Locate the cell with the specified text and output its (x, y) center coordinate. 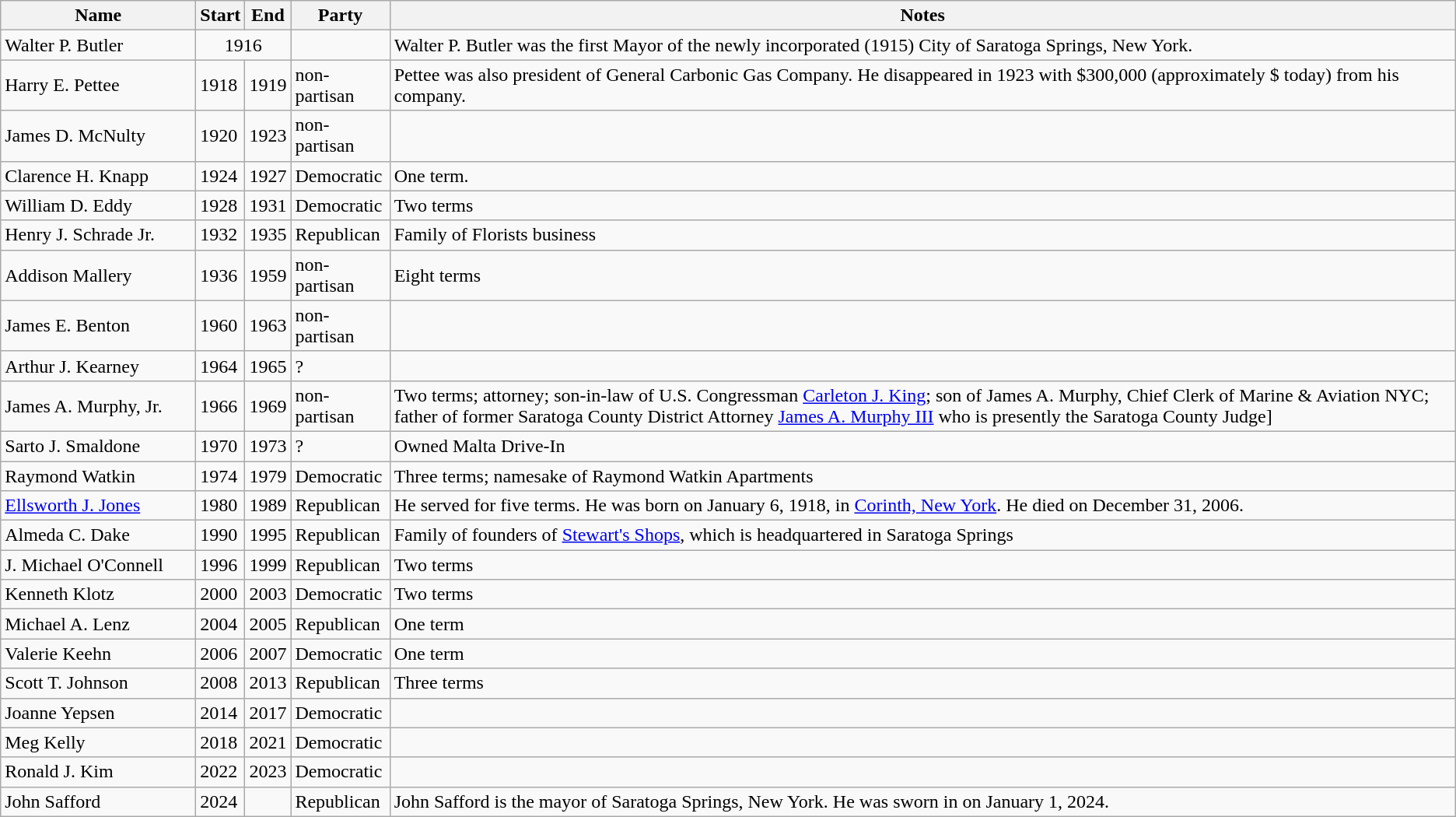
1919 (268, 86)
Owned Malta Drive-In (922, 446)
2008 (221, 683)
1963 (268, 325)
1932 (221, 235)
Eight terms (922, 275)
1936 (221, 275)
Name (98, 16)
1928 (221, 205)
Michael A. Lenz (98, 624)
One term. (922, 176)
End (268, 16)
1973 (268, 446)
James E. Benton (98, 325)
1931 (268, 205)
1969 (268, 406)
Notes (922, 16)
1979 (268, 475)
1918 (221, 86)
1927 (268, 176)
Family of founders of Stewart's Shops, which is headquartered in Saratoga Springs (922, 535)
Scott T. Johnson (98, 683)
Arthur J. Kearney (98, 366)
Henry J. Schrade Jr. (98, 235)
1996 (221, 565)
Kenneth Klotz (98, 594)
Meg Kelly (98, 742)
Almeda C. Dake (98, 535)
1990 (221, 535)
1995 (268, 535)
Walter P. Butler (98, 45)
1999 (268, 565)
1960 (221, 325)
2023 (268, 772)
Sarto J. Smaldone (98, 446)
1974 (221, 475)
Ellsworth J. Jones (98, 506)
Party (341, 16)
Valerie Keehn (98, 654)
Pettee was also president of General Carbonic Gas Company. He disappeared in 1923 with $300,000 (approximately $ today) from his company. (922, 86)
Family of Florists business (922, 235)
Clarence H. Knapp (98, 176)
Walter P. Butler was the first Mayor of the newly incorporated (1915) City of Saratoga Springs, New York. (922, 45)
John Safford (98, 801)
1980 (221, 506)
2007 (268, 654)
James D. McNulty (98, 135)
Joanne Yepsen (98, 713)
1966 (221, 406)
John Safford is the mayor of Saratoga Springs, New York. He was sworn in on January 1, 2024. (922, 801)
2021 (268, 742)
Three terms (922, 683)
2014 (221, 713)
Start (221, 16)
1989 (268, 506)
1935 (268, 235)
William D. Eddy (98, 205)
2006 (221, 654)
2000 (221, 594)
1920 (221, 135)
1964 (221, 366)
2004 (221, 624)
1965 (268, 366)
1924 (221, 176)
2024 (221, 801)
Harry E. Pettee (98, 86)
2013 (268, 683)
Addison Mallery (98, 275)
He served for five terms. He was born on January 6, 1918, in Corinth, New York. He died on December 31, 2006. (922, 506)
J. Michael O'Connell (98, 565)
Raymond Watkin (98, 475)
2003 (268, 594)
James A. Murphy, Jr. (98, 406)
2022 (221, 772)
1916 (243, 45)
1970 (221, 446)
1923 (268, 135)
2017 (268, 713)
Three terms; namesake of Raymond Watkin Apartments (922, 475)
Ronald J. Kim (98, 772)
2005 (268, 624)
2018 (221, 742)
1959 (268, 275)
